Identify which cell holds the provided text, then report its (X, Y) central coordinate. 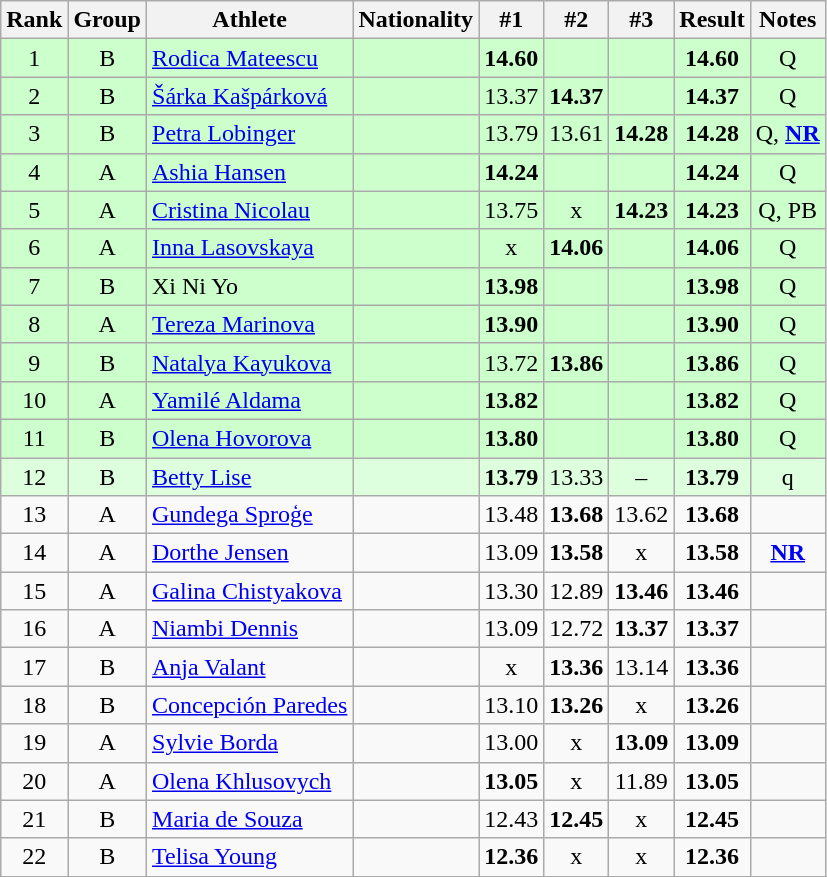
#1 (512, 20)
13.48 (512, 515)
Xi Ni Yo (250, 286)
1 (34, 58)
21 (34, 819)
Q, PB (788, 210)
Betty Lise (250, 477)
Olena Hovorova (250, 438)
Tereza Marinova (250, 324)
Niambi Dennis (250, 629)
11.89 (642, 781)
11 (34, 438)
Ashia Hansen (250, 172)
Cristina Nicolau (250, 210)
13.33 (576, 477)
13.75 (512, 210)
NR (788, 553)
13.61 (576, 134)
17 (34, 667)
5 (34, 210)
Nationality (416, 20)
12.89 (576, 591)
9 (34, 362)
16 (34, 629)
Yamilé Aldama (250, 400)
12.43 (512, 819)
Šárka Kašpárková (250, 96)
18 (34, 705)
19 (34, 743)
Rodica Mateescu (250, 58)
Notes (788, 20)
Olena Khlusovych (250, 781)
7 (34, 286)
13 (34, 515)
20 (34, 781)
Concepción Paredes (250, 705)
#3 (642, 20)
6 (34, 248)
13.72 (512, 362)
Rank (34, 20)
Petra Lobinger (250, 134)
Dorthe Jensen (250, 553)
12 (34, 477)
3 (34, 134)
2 (34, 96)
4 (34, 172)
#2 (576, 20)
Telisa Young (250, 857)
Athlete (250, 20)
13.62 (642, 515)
Result (712, 20)
10 (34, 400)
Maria de Souza (250, 819)
Galina Chistyakova (250, 591)
Q, NR (788, 134)
13.10 (512, 705)
– (642, 477)
15 (34, 591)
Group (108, 20)
13.00 (512, 743)
Sylvie Borda (250, 743)
Gundega Sproģe (250, 515)
13.30 (512, 591)
12.72 (576, 629)
Inna Lasovskaya (250, 248)
22 (34, 857)
q (788, 477)
Anja Valant (250, 667)
Natalya Kayukova (250, 362)
14 (34, 553)
8 (34, 324)
13.14 (642, 667)
